Pinpoint the cell where the given text exists, returning its [x, y] midpoint coordinate. 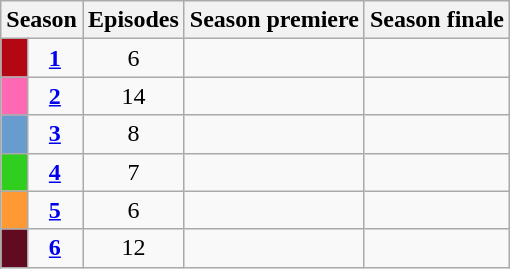
12 [133, 248]
Season [42, 20]
4 [54, 172]
Season premiere [274, 20]
1 [54, 58]
3 [54, 134]
2 [54, 96]
5 [54, 210]
8 [133, 134]
Season finale [436, 20]
14 [133, 96]
7 [133, 172]
Episodes [133, 20]
